Search for the cell housing the specified text and yield its (x, y) center coordinate. 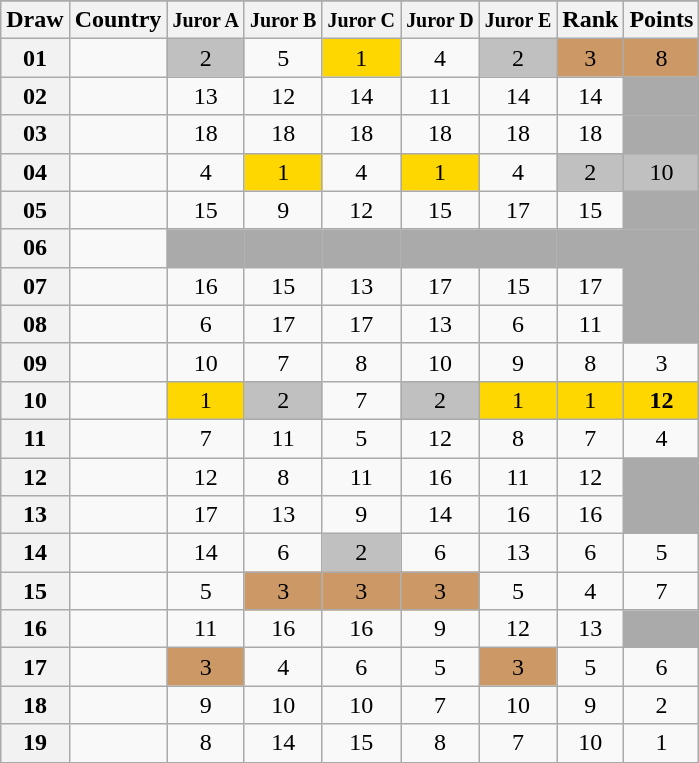
Country (118, 20)
07 (35, 286)
03 (35, 134)
19 (35, 743)
Juror B (283, 20)
Points (662, 20)
06 (35, 248)
Juror C (362, 20)
Juror E (518, 20)
02 (35, 96)
Juror D (440, 20)
09 (35, 362)
04 (35, 172)
01 (35, 58)
Juror A (206, 20)
08 (35, 324)
Rank (590, 20)
Draw (35, 20)
05 (35, 210)
